Provide the [x, y] coordinate of the cell's center where the given text is located.  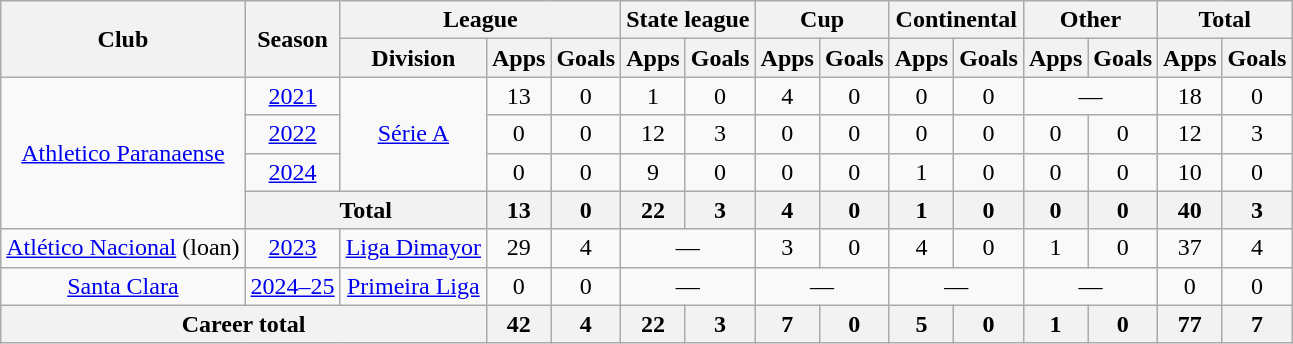
18 [1190, 96]
League [480, 20]
State league [688, 20]
Continental [956, 20]
2024–25 [292, 286]
Career total [244, 324]
42 [518, 324]
Season [292, 39]
Atlético Nacional (loan) [123, 248]
10 [1190, 172]
Liga Dimayor [413, 248]
77 [1190, 324]
37 [1190, 248]
2024 [292, 172]
Other [1090, 20]
40 [1190, 210]
Cup [822, 20]
9 [653, 172]
Club [123, 39]
Primeira Liga [413, 286]
2023 [292, 248]
Santa Clara [123, 286]
Athletico Paranaense [123, 153]
5 [921, 324]
2022 [292, 134]
Série A [413, 134]
Division [413, 58]
29 [518, 248]
2021 [292, 96]
